Search for the cell housing the specified text and yield its [X, Y] center coordinate. 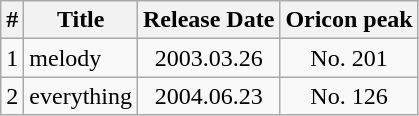
Title [81, 20]
Oricon peak [349, 20]
No. 201 [349, 58]
# [12, 20]
2 [12, 96]
1 [12, 58]
No. 126 [349, 96]
2003.03.26 [209, 58]
melody [81, 58]
2004.06.23 [209, 96]
Release Date [209, 20]
everything [81, 96]
